Extract the (x, y) coordinate from the center of the cell holding the provided text.  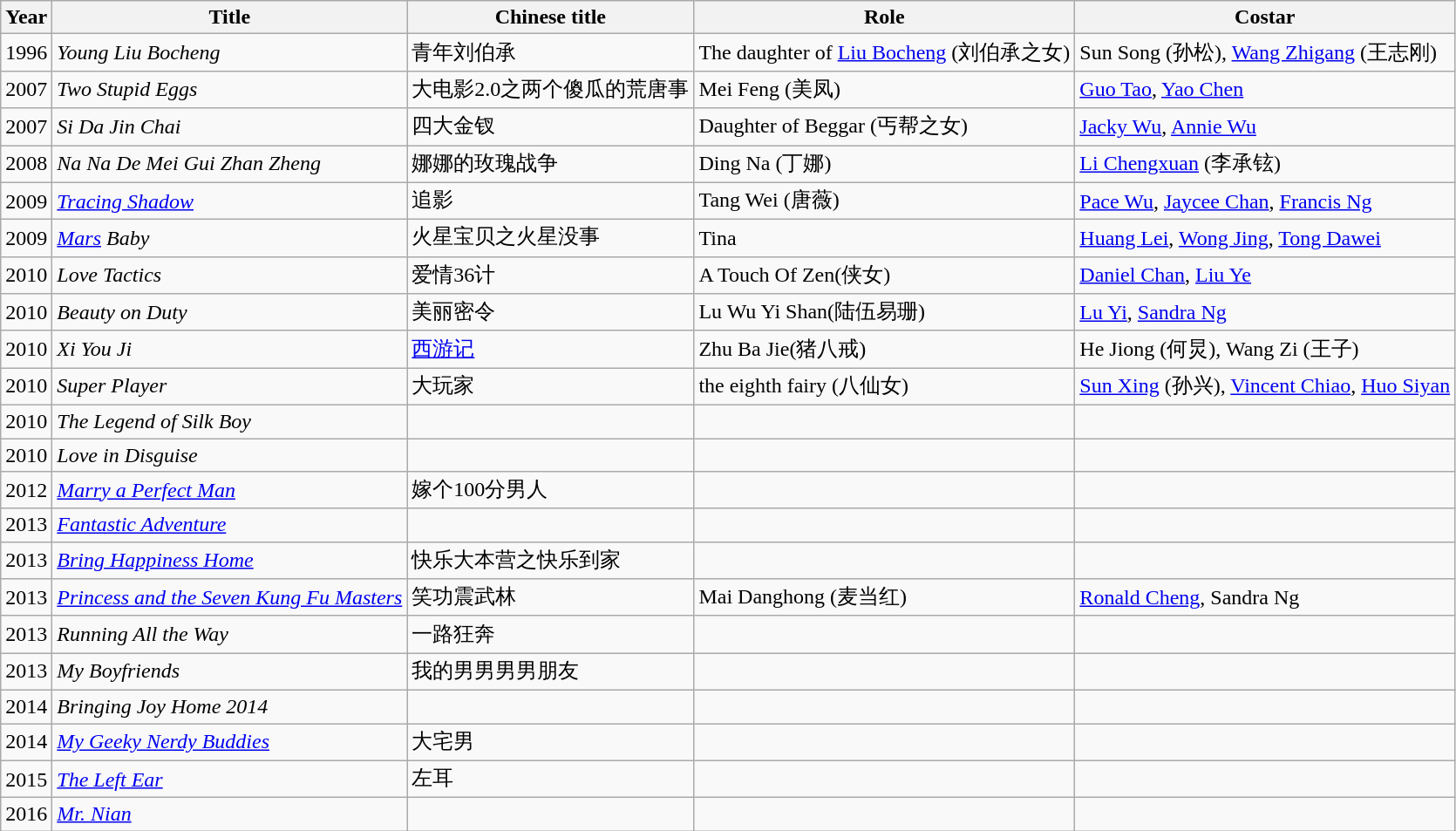
Mai Danghong (麦当红) (884, 598)
笑功震武林 (551, 598)
Mr. Nian (230, 814)
美丽密令 (551, 312)
Year (26, 17)
火星宝贝之火星没事 (551, 239)
Sun Xing (孙兴), Vincent Chiao, Huo Siyan (1265, 387)
Princess and the Seven Kung Fu Masters (230, 598)
Lu Wu Yi Shan(陆伍易珊) (884, 312)
Beauty on Duty (230, 312)
大宅男 (551, 743)
My Geeky Nerdy Buddies (230, 743)
追影 (551, 201)
A Touch Of Zen(侠女) (884, 276)
Tina (884, 239)
2016 (26, 814)
Daughter of Beggar (丐帮之女) (884, 127)
1996 (26, 52)
Lu Yi, Sandra Ng (1265, 312)
快乐大本营之快乐到家 (551, 560)
Chinese title (551, 17)
Love in Disguise (230, 454)
Ronald Cheng, Sandra Ng (1265, 598)
Role (884, 17)
2008 (26, 164)
Tang Wei (唐薇) (884, 201)
大电影2.0之两个傻瓜的荒唐事 (551, 89)
2015 (26, 780)
青年刘伯承 (551, 52)
Pace Wu, Jaycee Chan, Francis Ng (1265, 201)
Zhu Ba Jie(猪八戒) (884, 349)
西游记 (551, 349)
Fantastic Adventure (230, 525)
嫁个100分男人 (551, 490)
Super Player (230, 387)
the eighth fairy (八仙女) (884, 387)
The Legend of Silk Boy (230, 421)
Guo Tao, Yao Chen (1265, 89)
My Boyfriends (230, 671)
一路狂奔 (551, 635)
Jacky Wu, Annie Wu (1265, 127)
Mei Feng (美凤) (884, 89)
Young Liu Bocheng (230, 52)
Huang Lei, Wong Jing, Tong Dawei (1265, 239)
Na Na De Mei Gui Zhan Zheng (230, 164)
Tracing Shadow (230, 201)
2012 (26, 490)
Running All the Way (230, 635)
娜娜的玫瑰战争 (551, 164)
左耳 (551, 780)
Two Stupid Eggs (230, 89)
Marry a Perfect Man (230, 490)
Love Tactics (230, 276)
Ding Na (丁娜) (884, 164)
Xi You Ji (230, 349)
Li Chengxuan (李承铉) (1265, 164)
大玩家 (551, 387)
Daniel Chan, Liu Ye (1265, 276)
我的男男男男朋友 (551, 671)
He Jiong (何炅), Wang Zi (王子) (1265, 349)
Sun Song (孙松), Wang Zhigang (王志刚) (1265, 52)
爱情36计 (551, 276)
The Left Ear (230, 780)
Mars Baby (230, 239)
四大金钗 (551, 127)
Title (230, 17)
Bringing Joy Home 2014 (230, 706)
Si Da Jin Chai (230, 127)
Costar (1265, 17)
Bring Happiness Home (230, 560)
The daughter of Liu Bocheng (刘伯承之女) (884, 52)
